Output the [X, Y] coordinate of the center of the cell containing the given text.  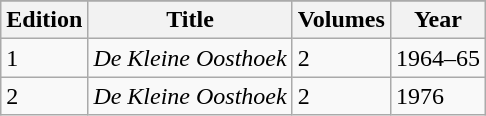
1 [44, 58]
1964–65 [438, 58]
Title [190, 20]
1976 [438, 96]
Volumes [341, 20]
Edition [44, 20]
Year [438, 20]
